Locate the cell with the specified text and output its [X, Y] center coordinate. 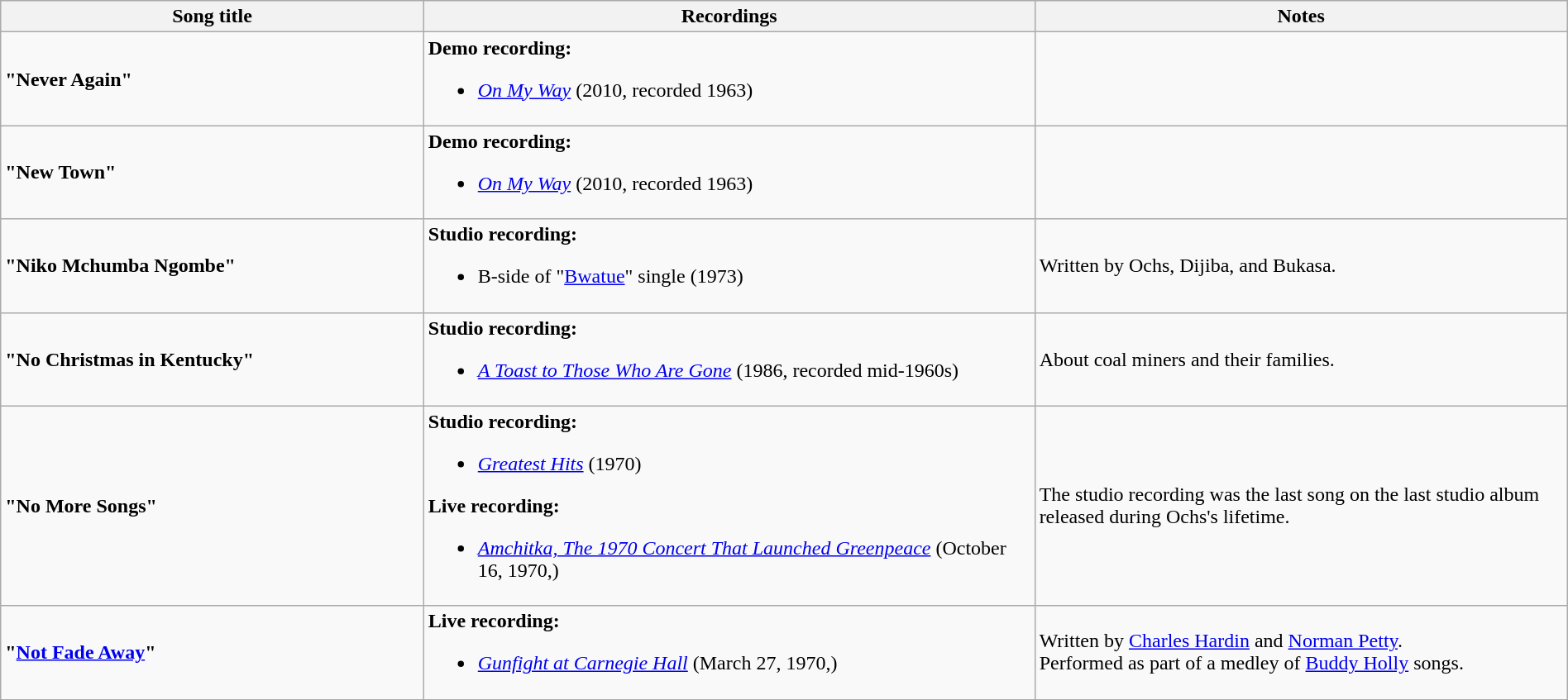
Studio recording:A Toast to Those Who Are Gone (1986, recorded mid-1960s) [729, 359]
Live recording:Gunfight at Carnegie Hall (March 27, 1970,) [729, 653]
"No More Songs" [213, 506]
Recordings [729, 17]
Studio recording:Greatest Hits (1970)Live recording:Amchitka, The 1970 Concert That Launched Greenpeace (October 16, 1970,) [729, 506]
The studio recording was the last song on the last studio album released during Ochs's lifetime. [1301, 506]
Notes [1301, 17]
"New Town" [213, 172]
"Never Again" [213, 79]
"Not Fade Away" [213, 653]
"Niko Mchumba Ngombe" [213, 266]
About coal miners and their families. [1301, 359]
Song title [213, 17]
Studio recording:B-side of "Bwatue" single (1973) [729, 266]
Written by Charles Hardin and Norman Petty.Performed as part of a medley of Buddy Holly songs. [1301, 653]
"No Christmas in Kentucky" [213, 359]
Written by Ochs, Dijiba, and Bukasa. [1301, 266]
